Extract the [x, y] coordinate from the center of the cell holding the provided text.  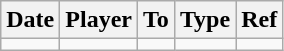
Date [30, 20]
Type [204, 20]
To [156, 20]
Ref [260, 20]
Player [99, 20]
